Extract the [X, Y] coordinate from the center of the cell holding the provided text.  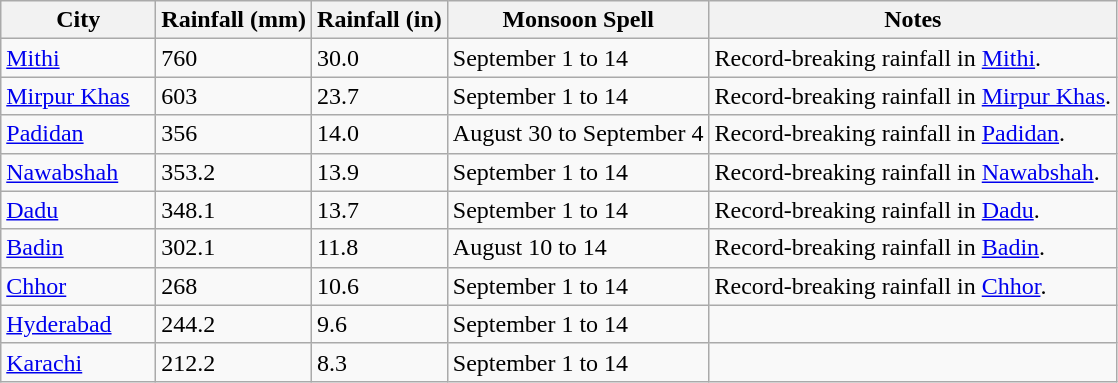
Record-breaking rainfall in Chhor. [913, 286]
August 10 to 14 [578, 248]
Badin [78, 248]
10.6 [380, 286]
Record-breaking rainfall in Mithi. [913, 58]
9.6 [380, 324]
Monsoon Spell [578, 20]
Record-breaking rainfall in Dadu. [913, 210]
Rainfall (in) [380, 20]
11.8 [380, 248]
Record-breaking rainfall in Badin. [913, 248]
Mithi [78, 58]
Record-breaking rainfall in Nawabshah. [913, 172]
348.1 [234, 210]
Mirpur Khas [78, 96]
City [78, 20]
Hyderabad [78, 324]
Dadu [78, 210]
760 [234, 58]
302.1 [234, 248]
Padidan [78, 134]
Karachi [78, 362]
13.9 [380, 172]
Notes [913, 20]
212.2 [234, 362]
268 [234, 286]
603 [234, 96]
356 [234, 134]
244.2 [234, 324]
353.2 [234, 172]
14.0 [380, 134]
Chhor [78, 286]
Record-breaking rainfall in Mirpur Khas. [913, 96]
Nawabshah [78, 172]
23.7 [380, 96]
Record-breaking rainfall in Padidan. [913, 134]
30.0 [380, 58]
13.7 [380, 210]
8.3 [380, 362]
Rainfall (mm) [234, 20]
August 30 to September 4 [578, 134]
